Scan for the cell matching the given text and deliver its (X, Y) coordinate at center. 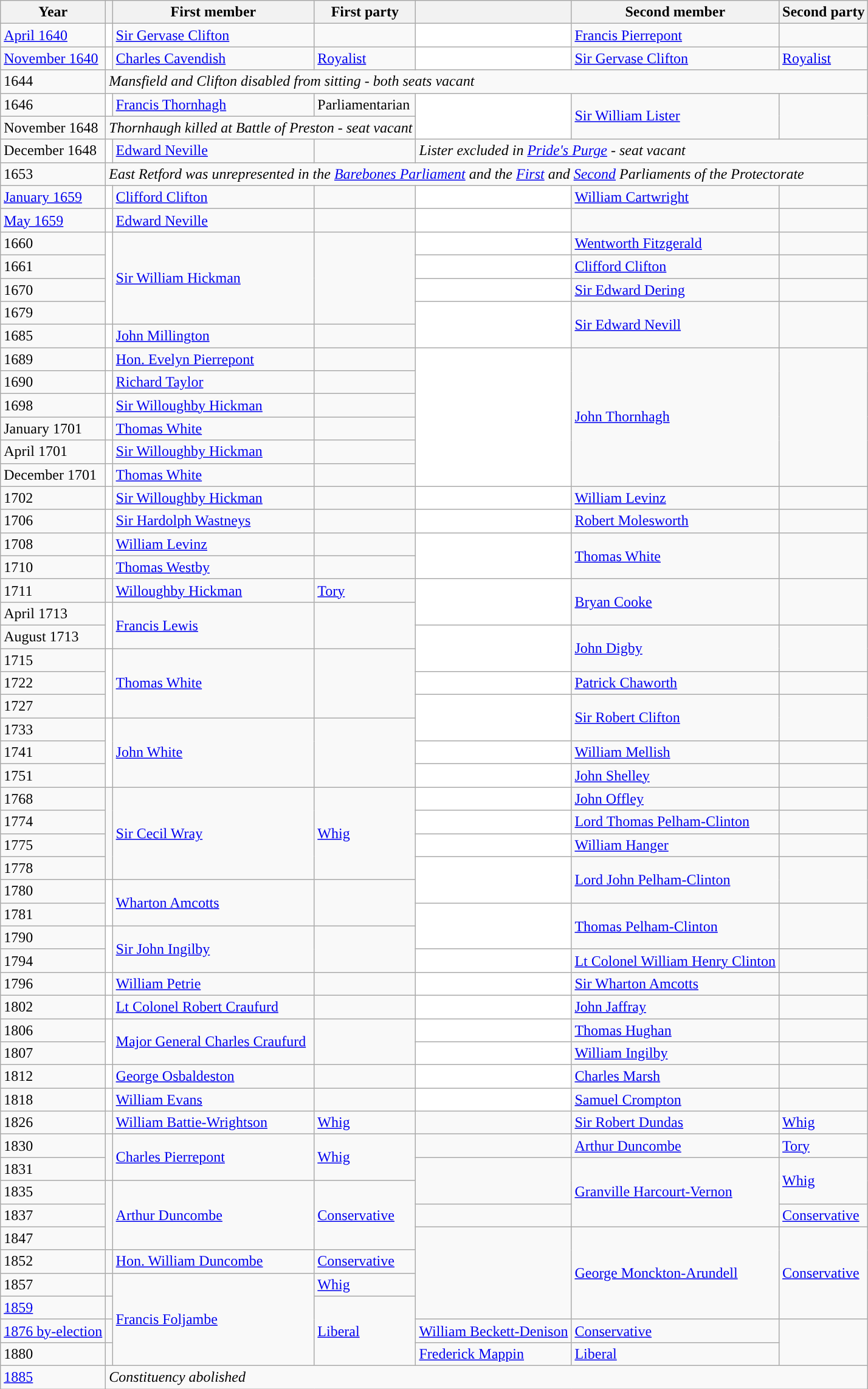
1802 (53, 1007)
1859 (53, 1308)
Sir William Hickman (213, 278)
Hon. Evelyn Pierrepont (213, 359)
Year (53, 12)
John Thornhagh (675, 417)
William Cartwright (675, 197)
William Evans (213, 1100)
1826 (53, 1123)
John Shelley (675, 776)
Thomas Westby (213, 567)
1852 (53, 1261)
Sir Wharton Amcotts (675, 984)
1775 (53, 845)
January 1659 (53, 197)
1689 (53, 359)
Patrick Chaworth (675, 683)
1661 (53, 266)
Mansfield and Clifton disabled from sitting - both seats vacant (487, 81)
1670 (53, 290)
1807 (53, 1053)
Francis Lewis (213, 625)
Thomas Hughan (675, 1030)
1880 (53, 1354)
1812 (53, 1077)
1774 (53, 822)
John Digby (675, 648)
Samuel Crompton (675, 1100)
August 1713 (53, 636)
Granville Harcourt-Vernon (675, 1192)
January 1701 (53, 429)
Sir Cecil Wray (213, 833)
Lord John Pelham-Clinton (675, 880)
1685 (53, 336)
Wharton Amcotts (213, 903)
December 1701 (53, 475)
Charles Pierrepont (213, 1157)
1818 (53, 1100)
1751 (53, 776)
William Ingilby (675, 1053)
Charles Marsh (675, 1077)
William Hanger (675, 845)
Lt Colonel William Henry Clinton (675, 960)
1646 (53, 105)
1706 (53, 521)
November 1640 (53, 58)
William Beckett-Denison (494, 1331)
William Petrie (213, 984)
1768 (53, 799)
Hon. William Duncombe (213, 1261)
Frederick Mappin (494, 1354)
1885 (53, 1377)
Wentworth Fitzgerald (675, 243)
1741 (53, 753)
1710 (53, 567)
Bryan Cooke (675, 602)
1660 (53, 243)
1837 (53, 1215)
1679 (53, 313)
Sir Robert Dundas (675, 1123)
1690 (53, 382)
Thornhaugh killed at Battle of Preston - seat vacant (261, 128)
Robert Molesworth (675, 521)
John Jaffray (675, 1007)
William Battie-Wrightson (213, 1123)
1702 (53, 498)
1698 (53, 405)
Richard Taylor (213, 382)
April 1640 (53, 35)
John White (213, 753)
First member (213, 12)
1781 (53, 914)
1715 (53, 660)
1794 (53, 960)
First party (365, 12)
1847 (53, 1238)
Parliamentarian (365, 105)
William Mellish (675, 753)
Sir Robert Clifton (675, 718)
John Offley (675, 799)
Second member (675, 12)
1727 (53, 706)
Major General Charles Craufurd (213, 1042)
Sir Hardolph Wastneys (213, 521)
John Millington (213, 336)
April 1701 (53, 452)
Charles Cavendish (213, 58)
May 1659 (53, 220)
Constituency abolished (487, 1377)
1835 (53, 1192)
1711 (53, 590)
1830 (53, 1146)
East Retford was unrepresented in the Barebones Parliament and the First and Second Parliaments of the Protectorate (487, 174)
Thomas Pelham-Clinton (675, 926)
1806 (53, 1030)
1722 (53, 683)
1796 (53, 984)
December 1648 (53, 151)
1653 (53, 174)
April 1713 (53, 613)
Francis Pierrepont (675, 35)
Sir William Lister (675, 116)
Lord Thomas Pelham-Clinton (675, 822)
1831 (53, 1169)
1857 (53, 1284)
George Osbaldeston (213, 1077)
1644 (53, 81)
1708 (53, 544)
Sir Edward Dering (675, 290)
1876 by-election (53, 1331)
Francis Thornhagh (213, 105)
Sir John Ingilby (213, 949)
George Monckton-Arundell (675, 1273)
1790 (53, 937)
1778 (53, 868)
November 1648 (53, 128)
1733 (53, 729)
Lister excluded in Pride's Purge - seat vacant (642, 151)
Willoughby Hickman (213, 590)
Lt Colonel Robert Craufurd (213, 1007)
Second party (824, 12)
Sir Edward Nevill (675, 325)
1780 (53, 891)
Francis Foljambe (213, 1319)
